For the text-containing cell, return its midpoint in [x, y] coordinate format. 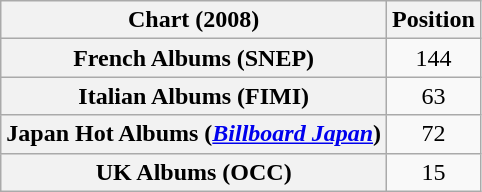
15 [434, 172]
Position [434, 20]
72 [434, 134]
Italian Albums (FIMI) [194, 96]
French Albums (SNEP) [194, 58]
144 [434, 58]
UK Albums (OCC) [194, 172]
63 [434, 96]
Japan Hot Albums (Billboard Japan) [194, 134]
Chart (2008) [194, 20]
